Search for the cell housing the specified text and yield its [X, Y] center coordinate. 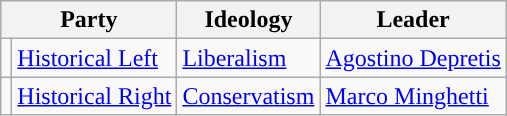
Marco Minghetti [413, 96]
Ideology [248, 20]
Liberalism [248, 58]
Conservatism [248, 96]
Leader [413, 20]
Historical Left [94, 58]
Historical Right [94, 96]
Party [89, 20]
Agostino Depretis [413, 58]
